Search for the cell housing the specified text and yield its [X, Y] center coordinate. 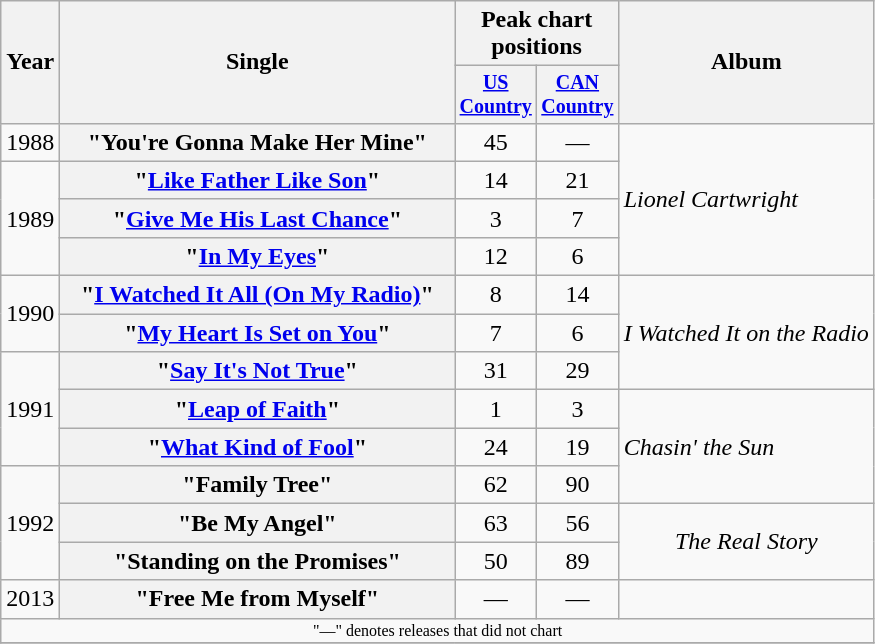
"What Kind of Fool" [258, 447]
"Free Me from Myself" [258, 599]
1991 [30, 409]
56 [578, 523]
8 [496, 295]
"Be My Angel" [258, 523]
"Leap of Faith" [258, 409]
1990 [30, 314]
US Country [496, 94]
"—" denotes releases that did not chart [438, 630]
Album [746, 62]
"Like Father Like Son" [258, 180]
1989 [30, 218]
1992 [30, 523]
1988 [30, 142]
CAN Country [578, 94]
24 [496, 447]
89 [578, 561]
"You're Gonna Make Her Mine" [258, 142]
"Standing on the Promises" [258, 561]
Lionel Cartwright [746, 199]
"Give Me His Last Chance" [258, 218]
19 [578, 447]
I Watched It on the Radio [746, 333]
90 [578, 485]
50 [496, 561]
Single [258, 62]
63 [496, 523]
"Family Tree" [258, 485]
45 [496, 142]
"My Heart Is Set on You" [258, 333]
21 [578, 180]
31 [496, 371]
62 [496, 485]
1 [496, 409]
2013 [30, 599]
"In My Eyes" [258, 256]
12 [496, 256]
29 [578, 371]
Year [30, 62]
Peak chartpositions [536, 34]
"Say It's Not True" [258, 371]
The Real Story [746, 542]
Chasin' the Sun [746, 447]
"I Watched It All (On My Radio)" [258, 295]
